Capture the cell that displays the provided text and extract its (x, y) central coordinate. 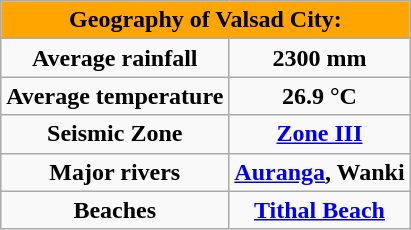
Average temperature (115, 96)
Average rainfall (115, 58)
Major rivers (115, 172)
Auranga, Wanki (320, 172)
2300 mm (320, 58)
Tithal Beach (320, 210)
Seismic Zone (115, 134)
Geography of Valsad City: (206, 20)
26.9 °C (320, 96)
Beaches (115, 210)
Zone III (320, 134)
